Return the [X, Y] coordinate for the center point of the cell that contains the specified text.  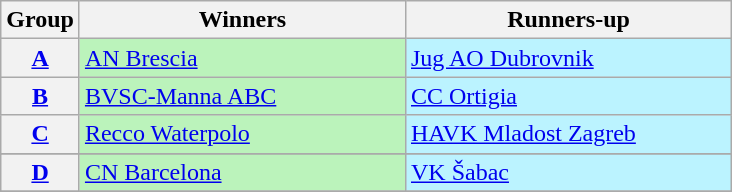
Group [40, 20]
VK Šabac [568, 172]
C [40, 134]
CC Ortigia [568, 96]
D [40, 172]
Jug AO Dubrovnik [568, 58]
Runners-up [568, 20]
Recco Waterpolo [242, 134]
A [40, 58]
B [40, 96]
HAVK Mladost Zagreb [568, 134]
Winners [242, 20]
BVSC-Manna ABC [242, 96]
AN Brescia [242, 58]
CN Barcelona [242, 172]
